Identify which cell holds the provided text, then report its [X, Y] central coordinate. 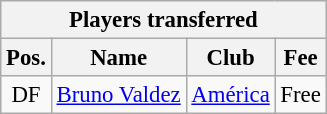
Bruno Valdez [118, 95]
DF [26, 95]
Pos. [26, 58]
Name [118, 58]
América [230, 95]
Club [230, 58]
Players transferred [164, 20]
Free [300, 95]
Fee [300, 58]
